Locate the cell with the specified text and output its (X, Y) center coordinate. 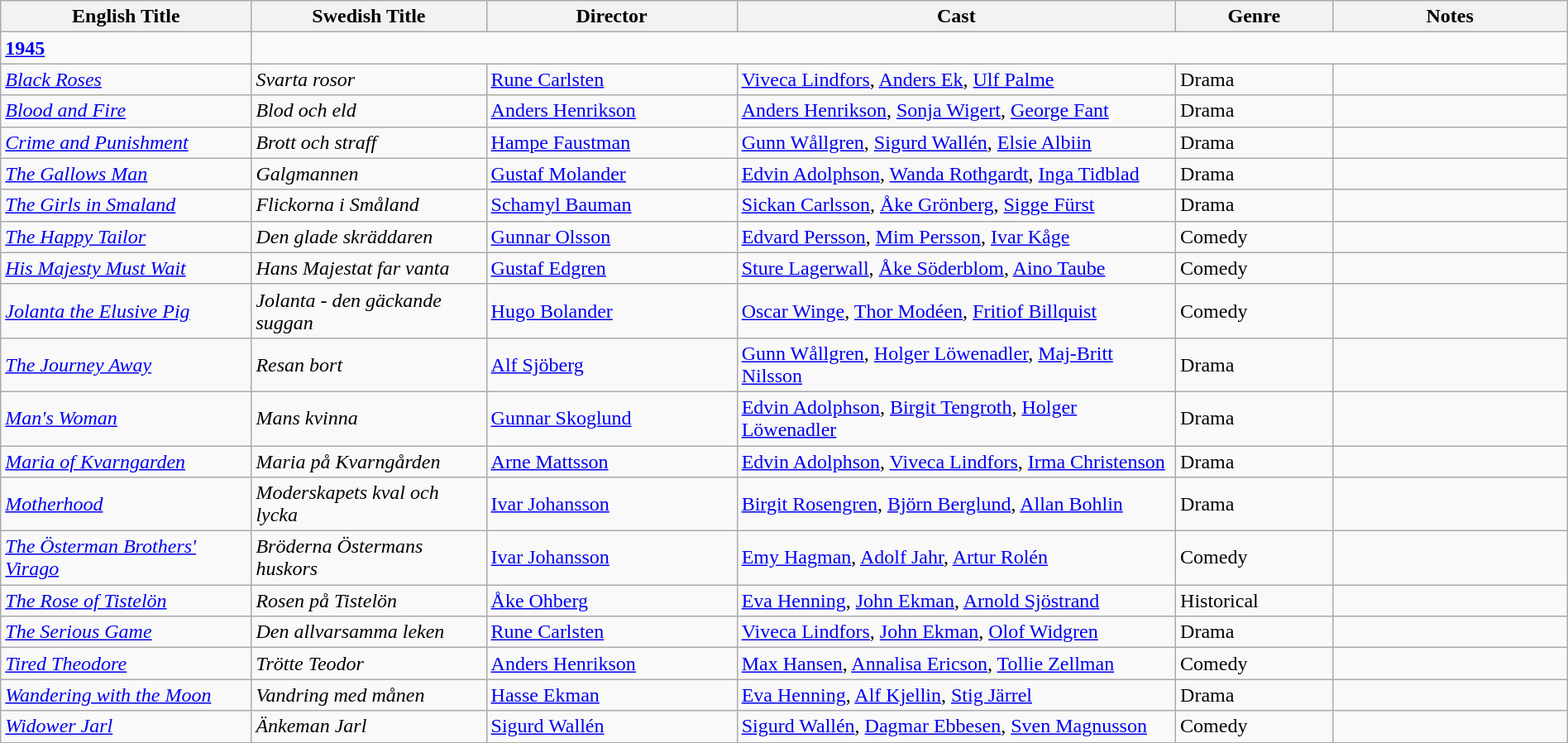
Emy Hagman, Adolf Jahr, Artur Rolén (956, 558)
The Österman Brothers' Virago (126, 558)
Schamyl Bauman (612, 205)
Gunn Wållgren, Sigurd Wallén, Elsie Albiin (956, 142)
Black Roses (126, 79)
Sigurd Wallén, Dagmar Ebbesen, Sven Magnusson (956, 726)
Edvin Adolphson, Birgit Tengroth, Holger Löwenadler (956, 419)
Edvin Adolphson, Wanda Rothgardt, Inga Tidblad (956, 174)
Director (612, 17)
Genre (1254, 17)
Blod och eld (369, 111)
Resan bort (369, 364)
Jolanta the Elusive Pig (126, 311)
The Serious Game (126, 632)
Tired Theodore (126, 664)
Widower Jarl (126, 726)
Birgit Rosengren, Björn Berglund, Allan Bohlin (956, 505)
Viveca Lindfors, Anders Ek, Ulf Palme (956, 79)
Wandering with the Moon (126, 695)
Sture Lagerwall, Åke Söderblom, Aino Taube (956, 268)
Anders Henrikson, Sonja Wigert, George Fant (956, 111)
Viveca Lindfors, John Ekman, Olof Widgren (956, 632)
Den glade skräddaren (369, 237)
Gunn Wållgren, Holger Löwenadler, Maj-Britt Nilsson (956, 364)
Edvard Persson, Mim Persson, Ivar Kåge (956, 237)
Historical (1254, 601)
Man's Woman (126, 419)
Gustaf Edgren (612, 268)
Edvin Adolphson, Viveca Lindfors, Irma Christenson (956, 461)
Gunnar Skoglund (612, 419)
Blood and Fire (126, 111)
1945 (126, 48)
Brott och straff (369, 142)
Galgmannen (369, 174)
Hampe Faustman (612, 142)
Svarta rosor (369, 79)
Mans kvinna (369, 419)
Rosen på Tistelön (369, 601)
His Majesty Must Wait (126, 268)
Vandring med månen (369, 695)
Motherhood (126, 505)
Cast (956, 17)
Notes (1450, 17)
Eva Henning, John Ekman, Arnold Sjöstrand (956, 601)
Crime and Punishment (126, 142)
Swedish Title (369, 17)
Flickorna i Småland (369, 205)
Jolanta - den gäckande suggan (369, 311)
The Happy Tailor (126, 237)
Eva Henning, Alf Kjellin, Stig Järrel (956, 695)
Bröderna Östermans huskors (369, 558)
The Journey Away (126, 364)
Åke Ohberg (612, 601)
Trötte Teodor (369, 664)
Änkeman Jarl (369, 726)
Max Hansen, Annalisa Ericson, Tollie Zellman (956, 664)
Sigurd Wallén (612, 726)
Hasse Ekman (612, 695)
Arne Mattsson (612, 461)
Maria på Kvarngården (369, 461)
Hans Majestat far vanta (369, 268)
Moderskapets kval och lycka (369, 505)
The Rose of Tistelön (126, 601)
Den allvarsamma leken (369, 632)
English Title (126, 17)
Gustaf Molander (612, 174)
The Gallows Man (126, 174)
Maria of Kvarngarden (126, 461)
Hugo Bolander (612, 311)
Oscar Winge, Thor Modéen, Fritiof Billquist (956, 311)
Sickan Carlsson, Åke Grönberg, Sigge Fürst (956, 205)
The Girls in Smaland (126, 205)
Alf Sjöberg (612, 364)
Gunnar Olsson (612, 237)
